For the text-containing cell, return its midpoint in [X, Y] coordinate format. 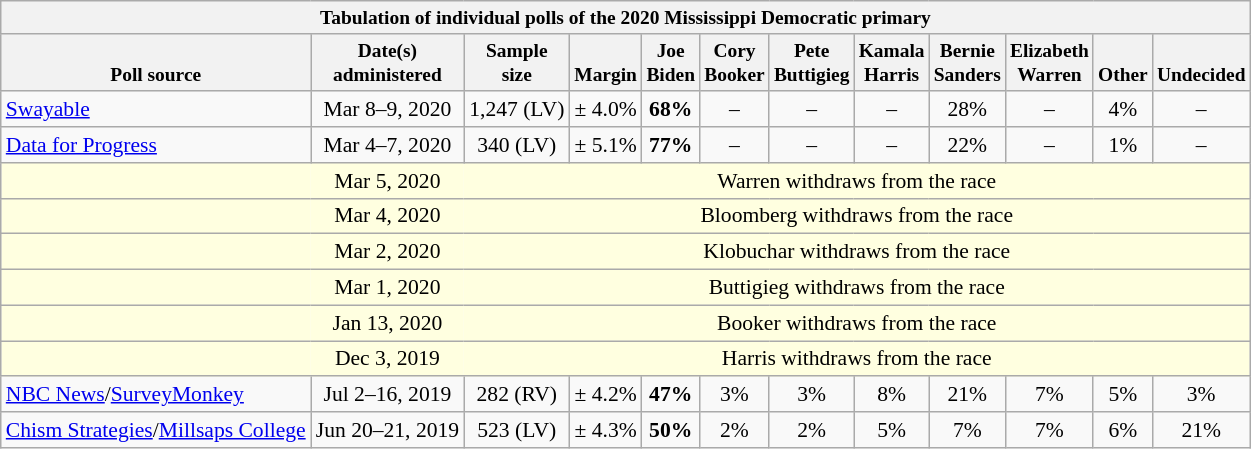
CoryBooker [735, 62]
NBC News/SurveyMonkey [156, 395]
Poll source [156, 62]
Samplesize [516, 62]
Mar 4, 2020 [388, 216]
77% [671, 145]
JoeBiden [671, 62]
KamalaHarris [892, 62]
Booker withdraws from the race [857, 323]
Swayable [156, 110]
Harris withdraws from the race [857, 359]
8% [892, 395]
Mar 4–7, 2020 [388, 145]
523 (LV) [516, 430]
Mar 5, 2020 [388, 181]
1% [1122, 145]
ElizabethWarren [1049, 62]
Jun 20–21, 2019 [388, 430]
282 (RV) [516, 395]
22% [967, 145]
± 4.3% [605, 430]
Bloomberg withdraws from the race [857, 216]
PeteButtigieg [812, 62]
Undecided [1201, 62]
Other [1122, 62]
Data for Progress [156, 145]
Margin [605, 62]
47% [671, 395]
± 5.1% [605, 145]
± 4.0% [605, 110]
Klobuchar withdraws from the race [857, 252]
Warren withdraws from the race [857, 181]
1,247 (LV) [516, 110]
BernieSanders [967, 62]
Dec 3, 2019 [388, 359]
340 (LV) [516, 145]
68% [671, 110]
± 4.2% [605, 395]
Chism Strategies/Millsaps College [156, 430]
Tabulation of individual polls of the 2020 Mississippi Democratic primary [626, 18]
50% [671, 430]
Mar 8–9, 2020 [388, 110]
6% [1122, 430]
Jan 13, 2020 [388, 323]
Date(s)administered [388, 62]
Mar 1, 2020 [388, 288]
28% [967, 110]
Jul 2–16, 2019 [388, 395]
4% [1122, 110]
Buttigieg withdraws from the race [857, 288]
Mar 2, 2020 [388, 252]
